Output the [X, Y] coordinate of the center of the cell containing the given text.  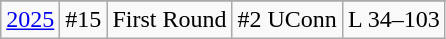
First Round [170, 20]
L 34–103 [394, 20]
#2 UConn [287, 20]
2025 [30, 20]
#15 [84, 20]
